Output the (X, Y) coordinate of the center of the cell containing the given text.  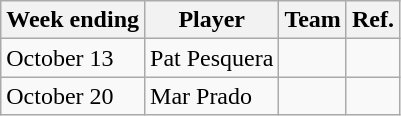
Mar Prado (212, 96)
Team (313, 20)
October 20 (73, 96)
Week ending (73, 20)
October 13 (73, 58)
Player (212, 20)
Ref. (372, 20)
Pat Pesquera (212, 58)
